Extract the (x, y) coordinate from the center of the cell holding the provided text.  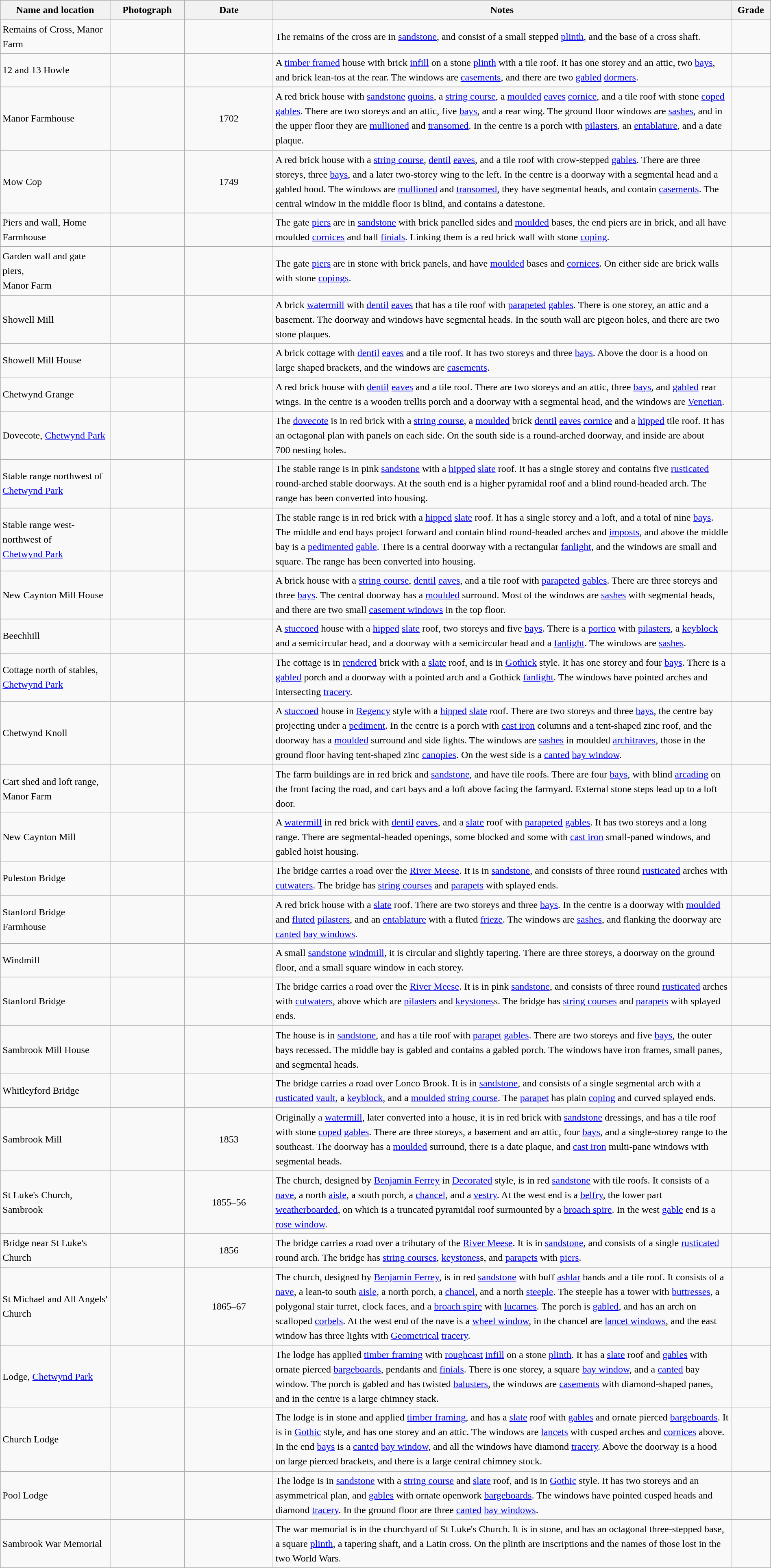
Windmill (55, 960)
New Caynton Mill (55, 837)
1853 (229, 1139)
The remains of the cross are in sandstone, and consist of a small stepped plinth, and the base of a cross shaft. (502, 37)
1865–67 (229, 1306)
12 and 13 Howle (55, 70)
Grade (751, 10)
Showell Mill House (55, 360)
Stable range west-northwest ofChetwynd Park (55, 540)
Whitleyford Bridge (55, 1091)
Cottage north of stables,Chetwynd Park (55, 677)
Remains of Cross, Manor Farm (55, 37)
New Caynton Mill House (55, 595)
Photograph (147, 10)
Pool Lodge (55, 1496)
Puleston Bridge (55, 878)
Name and location (55, 10)
Cart shed and loft range, Manor Farm (55, 788)
1855–56 (229, 1202)
Notes (502, 10)
Chetwynd Grange (55, 394)
Date (229, 10)
Chetwynd Knoll (55, 733)
Sambrook Mill House (55, 1049)
Piers and wall, Home Farmhouse (55, 230)
The gate piers are in stone with brick panels, and have moulded bases and cornices. On either side are brick walls with stone copings. (502, 271)
Mow Cop (55, 181)
St Michael and All Angels' Church (55, 1306)
Church Lodge (55, 1440)
Stable range northwest ofChetwynd Park (55, 484)
Dovecote, Chetwynd Park (55, 435)
St Luke's Church, Sambrook (55, 1202)
1856 (229, 1250)
Garden wall and gate piers,Manor Farm (55, 271)
1702 (229, 119)
Manor Farmhouse (55, 119)
Showell Mill (55, 319)
Sambrook Mill (55, 1139)
Stanford Bridge (55, 1001)
Beechhill (55, 636)
Stanford Bridge Farmhouse (55, 919)
Lodge, Chetwynd Park (55, 1377)
Sambrook War Memorial (55, 1544)
Bridge near St Luke's Church (55, 1250)
1749 (229, 181)
